From the cell containing the given text, extract its center point as (X, Y) coordinate. 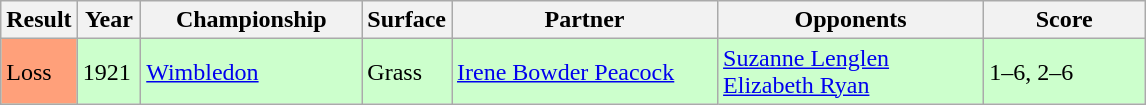
Result (39, 20)
Surface (407, 20)
Year (109, 20)
Suzanne Lenglen Elizabeth Ryan (851, 72)
Score (1064, 20)
Irene Bowder Peacock (585, 72)
1–6, 2–6 (1064, 72)
Wimbledon (252, 72)
1921 (109, 72)
Opponents (851, 20)
Loss (39, 72)
Grass (407, 72)
Partner (585, 20)
Championship (252, 20)
